Capture the cell that displays the provided text and extract its (x, y) central coordinate. 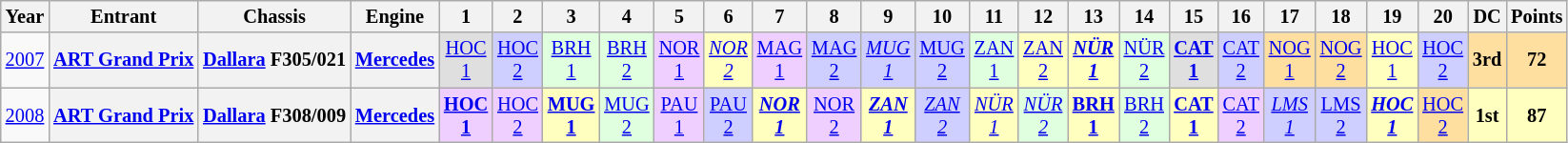
1 (466, 16)
Year (25, 16)
2008 (25, 115)
2007 (25, 60)
MAG1 (779, 60)
12 (1043, 16)
9 (888, 16)
PAU2 (728, 115)
11 (995, 16)
17 (1290, 16)
1st (1487, 115)
2 (518, 16)
4 (627, 16)
20 (1442, 16)
Engine (394, 16)
5 (680, 16)
72 (1537, 60)
LMS1 (1290, 115)
DC (1487, 16)
PAU1 (680, 115)
7 (779, 16)
16 (1241, 16)
Dallara F308/009 (274, 115)
Chassis (274, 16)
8 (834, 16)
10 (941, 16)
MAG2 (834, 60)
6 (728, 16)
LMS2 (1341, 115)
13 (1094, 16)
Dallara F305/021 (274, 60)
18 (1341, 16)
3 (572, 16)
19 (1392, 16)
15 (1193, 16)
Entrant (124, 16)
NOG1 (1290, 60)
87 (1537, 115)
14 (1145, 16)
NOG2 (1341, 60)
3rd (1487, 60)
Points (1537, 16)
